For the text-containing cell, return its midpoint in (x, y) coordinate format. 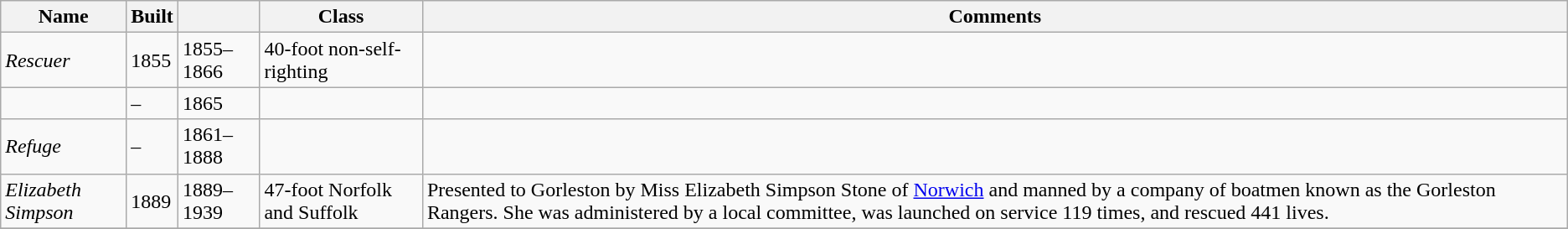
Built (152, 17)
Comments (995, 17)
47-foot Norfolk and Suffolk (341, 201)
Class (341, 17)
Name (64, 17)
40-foot non-self-righting (341, 60)
Rescuer (64, 60)
1855 (152, 60)
1889–1939 (219, 201)
1865 (219, 103)
1889 (152, 201)
1861–1888 (219, 146)
Elizabeth Simpson (64, 201)
Refuge (64, 146)
1855–1866 (219, 60)
